Capture the cell that displays the provided text and extract its [X, Y] central coordinate. 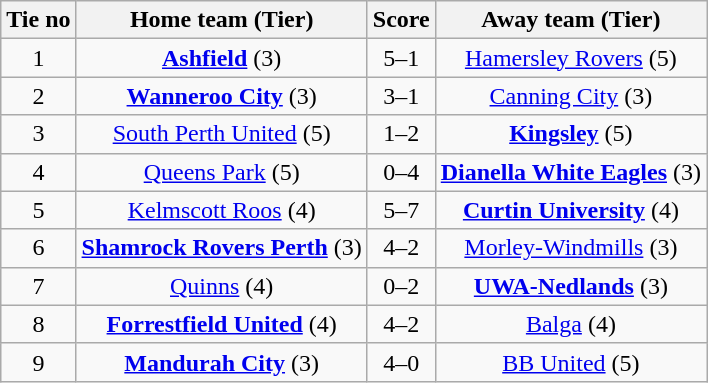
7 [38, 286]
Mandurah City (3) [222, 362]
4 [38, 172]
4–0 [401, 362]
UWA-Nedlands (3) [570, 286]
1–2 [401, 134]
9 [38, 362]
5 [38, 210]
Curtin University (4) [570, 210]
3 [38, 134]
1 [38, 58]
South Perth United (5) [222, 134]
0–2 [401, 286]
Queens Park (5) [222, 172]
Hamersley Rovers (5) [570, 58]
Canning City (3) [570, 96]
Wanneroo City (3) [222, 96]
Quinns (4) [222, 286]
5–1 [401, 58]
0–4 [401, 172]
Morley-Windmills (3) [570, 248]
Tie no [38, 20]
Ashfield (3) [222, 58]
Balga (4) [570, 324]
Kingsley (5) [570, 134]
Dianella White Eagles (3) [570, 172]
BB United (5) [570, 362]
3–1 [401, 96]
5–7 [401, 210]
Shamrock Rovers Perth (3) [222, 248]
Score [401, 20]
Home team (Tier) [222, 20]
6 [38, 248]
Kelmscott Roos (4) [222, 210]
Away team (Tier) [570, 20]
Forrestfield United (4) [222, 324]
8 [38, 324]
2 [38, 96]
